From the cell containing the given text, extract its center point as (X, Y) coordinate. 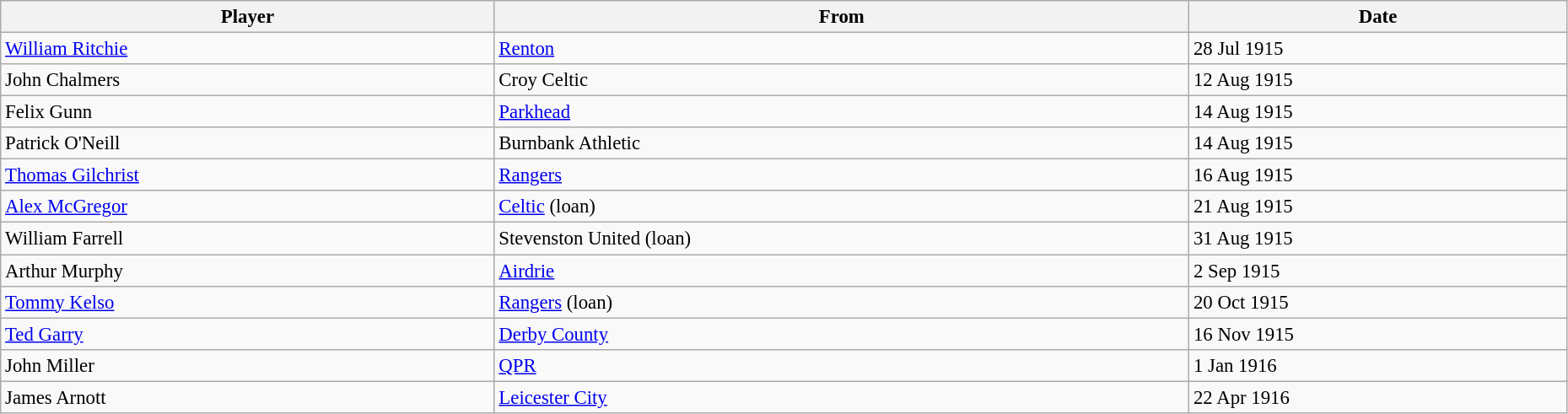
From (842, 17)
James Arnott (248, 397)
Player (248, 17)
Ted Garry (248, 334)
Leicester City (842, 397)
Date (1378, 17)
Felix Gunn (248, 112)
Alex McGregor (248, 207)
Renton (842, 49)
Celtic (loan) (842, 207)
Tommy Kelso (248, 302)
Patrick O'Neill (248, 143)
Rangers (842, 175)
Stevenston United (loan) (842, 239)
Rangers (loan) (842, 302)
16 Aug 1915 (1378, 175)
Derby County (842, 334)
QPR (842, 365)
Burnbank Athletic (842, 143)
John Chalmers (248, 80)
Arthur Murphy (248, 271)
Thomas Gilchrist (248, 175)
21 Aug 1915 (1378, 207)
Airdrie (842, 271)
1 Jan 1916 (1378, 365)
16 Nov 1915 (1378, 334)
Parkhead (842, 112)
31 Aug 1915 (1378, 239)
William Farrell (248, 239)
22 Apr 1916 (1378, 397)
John Miller (248, 365)
20 Oct 1915 (1378, 302)
28 Jul 1915 (1378, 49)
Croy Celtic (842, 80)
2 Sep 1915 (1378, 271)
12 Aug 1915 (1378, 80)
William Ritchie (248, 49)
